Return (X, Y) of the center of cell containing provided text 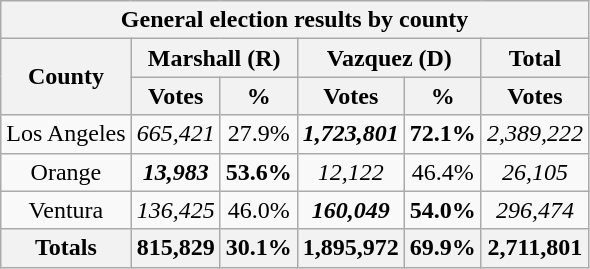
46.0% (258, 210)
30.1% (258, 248)
72.1% (442, 134)
1,723,801 (350, 134)
136,425 (176, 210)
Total (534, 58)
2,389,222 (534, 134)
2,711,801 (534, 248)
160,049 (350, 210)
County (66, 77)
27.9% (258, 134)
26,105 (534, 172)
69.9% (442, 248)
12,122 (350, 172)
815,829 (176, 248)
296,474 (534, 210)
1,895,972 (350, 248)
Totals (66, 248)
54.0% (442, 210)
13,983 (176, 172)
Ventura (66, 210)
Marshall (R) (214, 58)
Orange (66, 172)
53.6% (258, 172)
665,421 (176, 134)
46.4% (442, 172)
Vazquez (D) (389, 58)
Los Angeles (66, 134)
General election results by county (295, 20)
